Detect which cell encompasses the target text, then output its [X, Y] center coordinate. 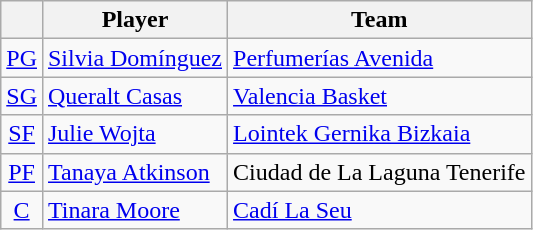
Cadí La Seu [380, 210]
Julie Wojta [134, 134]
Team [380, 20]
PF [22, 172]
Player [134, 20]
PG [22, 58]
C [22, 210]
Queralt Casas [134, 96]
Tanaya Atkinson [134, 172]
Ciudad de La Laguna Tenerife [380, 172]
Lointek Gernika Bizkaia [380, 134]
SG [22, 96]
Perfumerías Avenida [380, 58]
Tinara Moore [134, 210]
Silvia Domínguez [134, 58]
SF [22, 134]
Valencia Basket [380, 96]
